Return [x, y] of the center of cell containing provided text 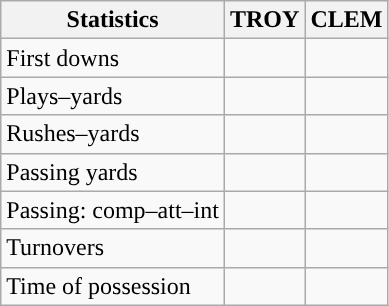
First downs [113, 58]
Turnovers [113, 248]
Plays–yards [113, 96]
TROY [264, 20]
Passing yards [113, 172]
Passing: comp–att–int [113, 210]
Time of possession [113, 286]
CLEM [346, 20]
Statistics [113, 20]
Rushes–yards [113, 134]
